From the cell containing the given text, extract its center point as (x, y) coordinate. 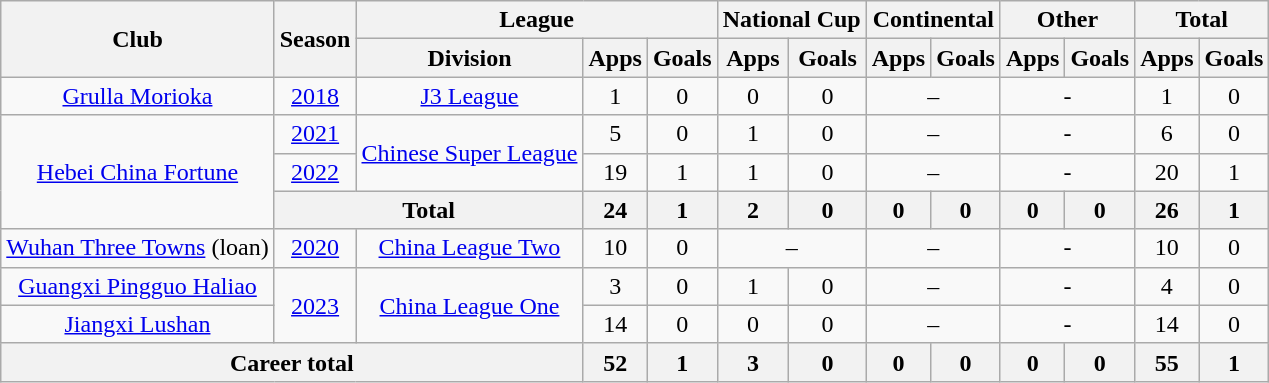
J3 League (470, 96)
League (536, 20)
26 (1167, 210)
2 (753, 210)
Continental (933, 20)
China League Two (470, 248)
2021 (315, 134)
Jiangxi Lushan (138, 324)
2018 (315, 96)
2020 (315, 248)
Grulla Morioka (138, 96)
National Cup (792, 20)
Guangxi Pingguo Haliao (138, 286)
Division (470, 58)
Wuhan Three Towns (loan) (138, 248)
China League One (470, 305)
Club (138, 39)
2022 (315, 172)
2023 (315, 305)
20 (1167, 172)
19 (615, 172)
Season (315, 39)
Hebei China Fortune (138, 172)
24 (615, 210)
55 (1167, 362)
Chinese Super League (470, 153)
6 (1167, 134)
4 (1167, 286)
52 (615, 362)
Career total (292, 362)
5 (615, 134)
Other (1067, 20)
